Locate the cell with the specified text and output its [x, y] center coordinate. 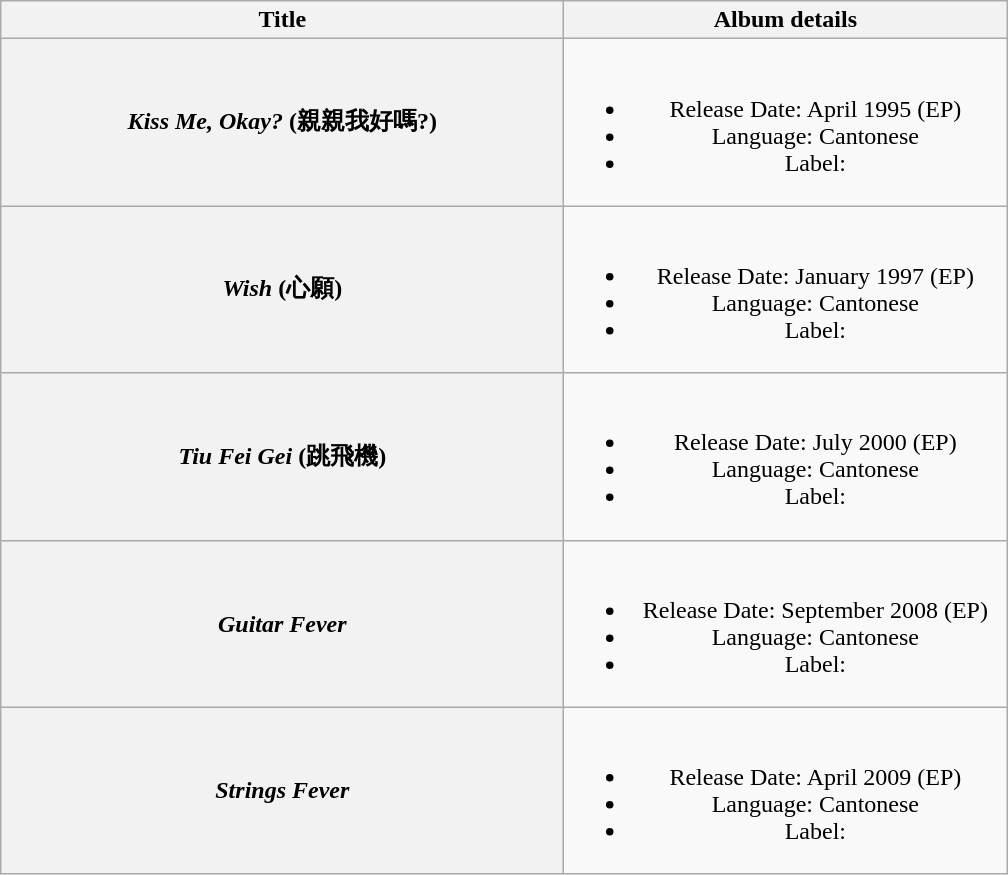
Wish (心願) [282, 290]
Release Date: April 1995 (EP)Language: CantoneseLabel: [786, 122]
Album details [786, 20]
Release Date: September 2008 (EP)Language: CantoneseLabel: [786, 624]
Kiss Me, Okay? (親親我好嗎?) [282, 122]
Title [282, 20]
Release Date: April 2009 (EP)Language: CantoneseLabel: [786, 790]
Guitar Fever [282, 624]
Release Date: January 1997 (EP)Language: CantoneseLabel: [786, 290]
Strings Fever [282, 790]
Release Date: July 2000 (EP)Language: CantoneseLabel: [786, 456]
Tiu Fei Gei (跳飛機) [282, 456]
